From the cell containing the given text, extract its center point as (X, Y) coordinate. 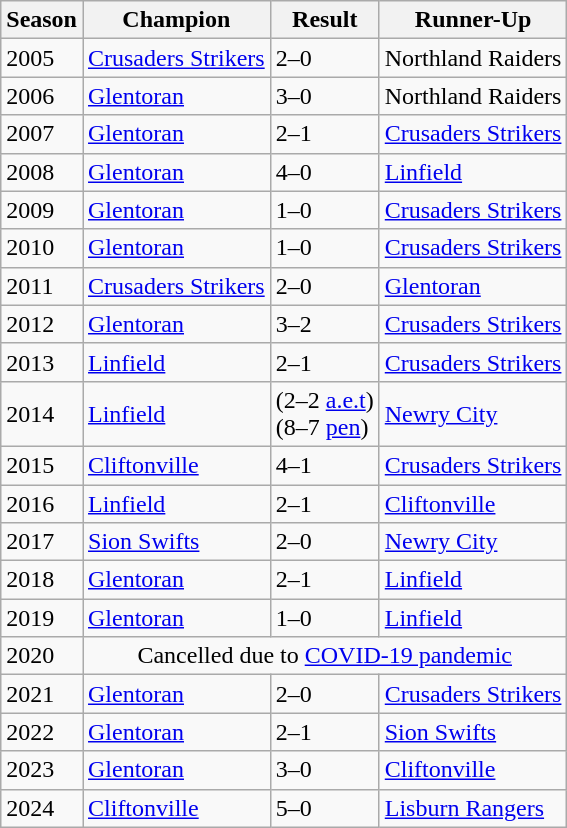
Runner-Up (473, 20)
2021 (42, 694)
2010 (42, 248)
2016 (42, 503)
2009 (42, 210)
Champion (176, 20)
Season (42, 20)
(2–2 a.e.t)(8–7 pen) (324, 414)
2022 (42, 732)
2023 (42, 770)
3–2 (324, 324)
4–1 (324, 465)
5–0 (324, 808)
Cancelled due to COVID-19 pandemic (324, 656)
2008 (42, 172)
2011 (42, 286)
2007 (42, 134)
4–0 (324, 172)
2015 (42, 465)
2006 (42, 96)
2024 (42, 808)
2012 (42, 324)
2020 (42, 656)
Result (324, 20)
2013 (42, 362)
2014 (42, 414)
2017 (42, 542)
2019 (42, 618)
2005 (42, 58)
Lisburn Rangers (473, 808)
2018 (42, 580)
